Identify which cell holds the provided text, then report its [X, Y] central coordinate. 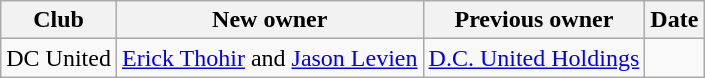
DC United [59, 58]
Erick Thohir and Jason Levien [270, 58]
Date [674, 20]
Previous owner [534, 20]
Club [59, 20]
New owner [270, 20]
D.C. United Holdings [534, 58]
